From the cell containing the given text, extract its center point as [x, y] coordinate. 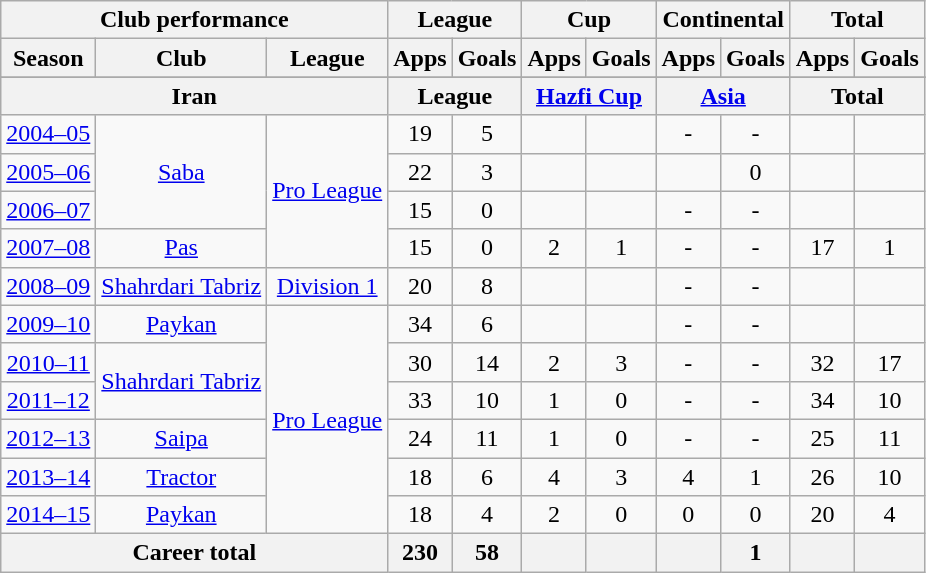
Season [48, 58]
2011–12 [48, 400]
22 [420, 172]
5 [487, 134]
Saipa [182, 438]
Iran [194, 96]
58 [487, 553]
33 [420, 400]
Club performance [194, 20]
Club [182, 58]
Career total [194, 553]
2013–14 [48, 477]
2007–08 [48, 248]
Tractor [182, 477]
Division 1 [328, 286]
230 [420, 553]
Continental [723, 20]
2005–06 [48, 172]
2009–10 [48, 324]
14 [487, 362]
Asia [723, 96]
2012–13 [48, 438]
19 [420, 134]
8 [487, 286]
25 [822, 438]
2008–09 [48, 286]
2010–11 [48, 362]
2006–07 [48, 210]
2014–15 [48, 515]
Pas [182, 248]
2004–05 [48, 134]
32 [822, 362]
Saba [182, 172]
24 [420, 438]
30 [420, 362]
26 [822, 477]
Hazfi Cup [589, 96]
Cup [589, 20]
